Output the (x, y) coordinate of the center of the cell containing the given text.  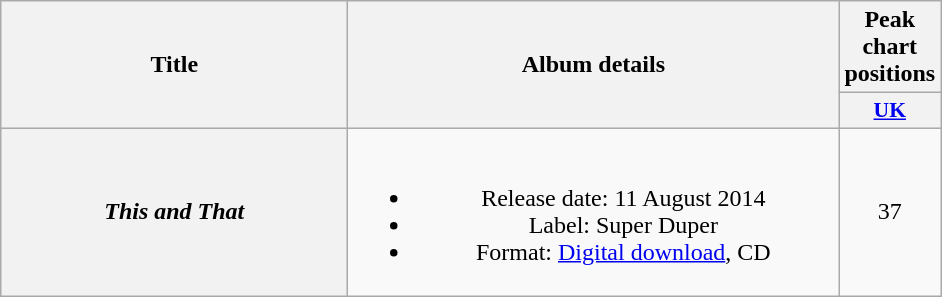
Peak chart positions (890, 47)
This and That (174, 212)
Release date: 11 August 2014Label: Super DuperFormat: Digital download, CD (594, 212)
UK (890, 111)
Album details (594, 65)
Title (174, 65)
37 (890, 212)
